Determine the (x, y) coordinate at the center of the cell enclosing the given text.  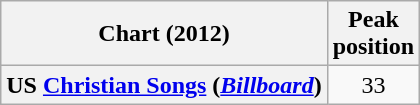
US Christian Songs (Billboard) (164, 85)
Peakposition (373, 34)
33 (373, 85)
Chart (2012) (164, 34)
